Detect which cell encompasses the target text, then output its (X, Y) center coordinate. 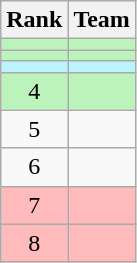
4 (34, 91)
5 (34, 129)
6 (34, 167)
Rank (34, 20)
8 (34, 243)
7 (34, 205)
Team (102, 20)
